Return the [x, y] coordinate for the center point of the cell that contains the specified text.  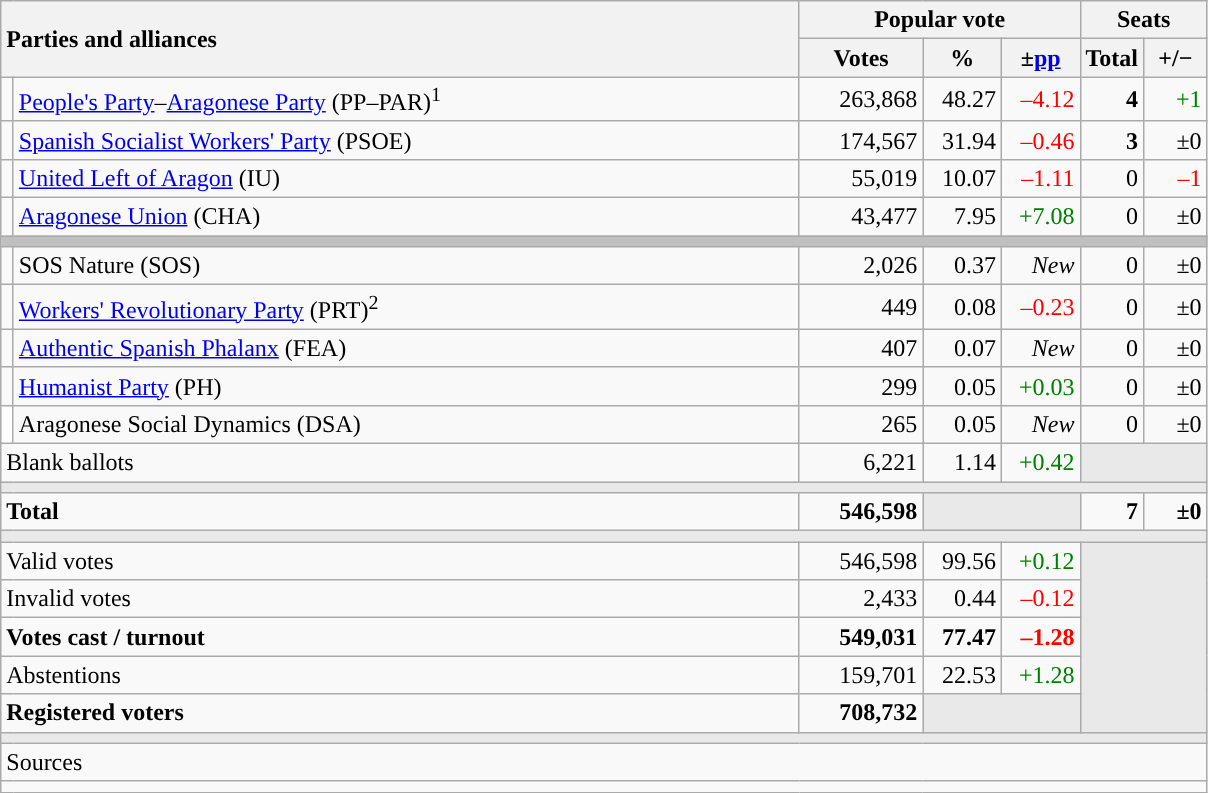
Workers' Revolutionary Party (PRT)2 [406, 308]
7 [1112, 512]
Popular vote [940, 20]
+7.08 [1040, 217]
77.47 [962, 637]
–0.23 [1040, 308]
–1 [1176, 178]
+/− [1176, 58]
Spanish Socialist Workers' Party (PSOE) [406, 140]
United Left of Aragon (IU) [406, 178]
Aragonese Union (CHA) [406, 217]
Parties and alliances [400, 39]
Blank ballots [400, 462]
1.14 [962, 462]
Aragonese Social Dynamics (DSA) [406, 424]
–1.11 [1040, 178]
31.94 [962, 140]
2,433 [861, 599]
+0.12 [1040, 561]
3 [1112, 140]
+1 [1176, 100]
+0.03 [1040, 386]
10.07 [962, 178]
–4.12 [1040, 100]
Sources [604, 762]
–0.12 [1040, 599]
4 [1112, 100]
Humanist Party (PH) [406, 386]
Abstentions [400, 675]
7.95 [962, 217]
Registered voters [400, 713]
Authentic Spanish Phalanx (FEA) [406, 348]
263,868 [861, 100]
–1.28 [1040, 637]
48.27 [962, 100]
+0.42 [1040, 462]
Votes cast / turnout [400, 637]
0.07 [962, 348]
People's Party–Aragonese Party (PP–PAR)1 [406, 100]
SOS Nature (SOS) [406, 266]
407 [861, 348]
159,701 [861, 675]
6,221 [861, 462]
174,567 [861, 140]
708,732 [861, 713]
549,031 [861, 637]
265 [861, 424]
Valid votes [400, 561]
Invalid votes [400, 599]
55,019 [861, 178]
Votes [861, 58]
22.53 [962, 675]
% [962, 58]
2,026 [861, 266]
449 [861, 308]
±pp [1040, 58]
–0.46 [1040, 140]
299 [861, 386]
0.08 [962, 308]
0.37 [962, 266]
99.56 [962, 561]
0.44 [962, 599]
Seats [1144, 20]
+1.28 [1040, 675]
43,477 [861, 217]
